Capture the cell that displays the provided text and extract its [x, y] central coordinate. 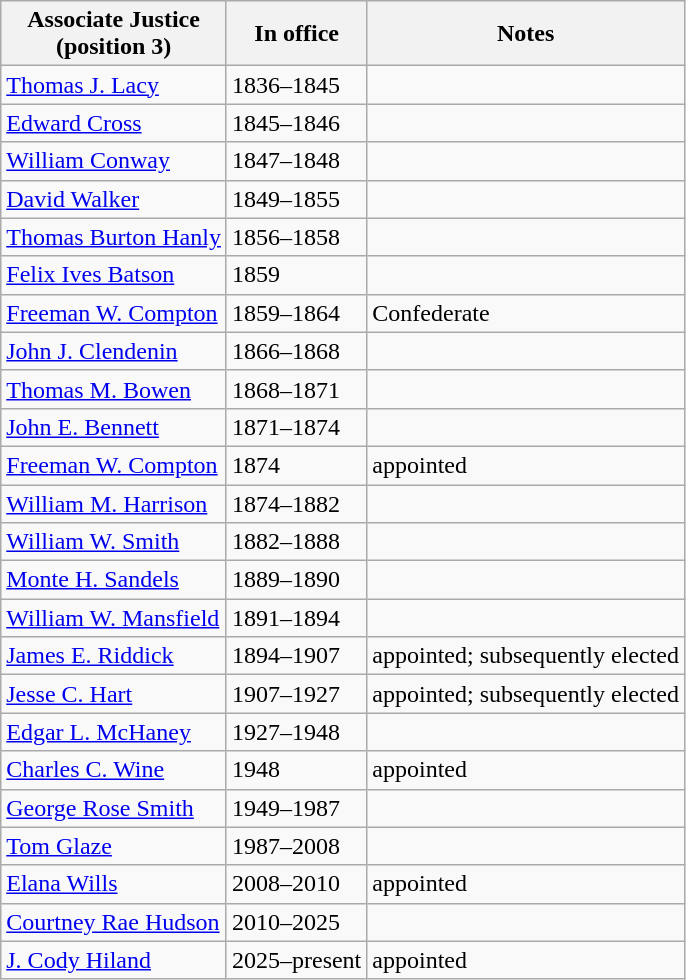
Tom Glaze [114, 846]
1927–1948 [296, 732]
1894–1907 [296, 656]
2008–2010 [296, 884]
1836–1845 [296, 85]
1907–1927 [296, 694]
1856–1858 [296, 237]
Edgar L. McHaney [114, 732]
1859 [296, 275]
1874 [296, 465]
William M. Harrison [114, 503]
Thomas Burton Hanly [114, 237]
1882–1888 [296, 542]
William W. Smith [114, 542]
1987–2008 [296, 846]
Monte H. Sandels [114, 580]
J. Cody Hiland [114, 960]
Courtney Rae Hudson [114, 922]
Thomas J. Lacy [114, 85]
1847–1848 [296, 161]
1891–1894 [296, 618]
2025–present [296, 960]
2010–2025 [296, 922]
Elana Wills [114, 884]
Associate Justice(position 3) [114, 34]
1874–1882 [296, 503]
John E. Bennett [114, 427]
1845–1846 [296, 123]
1949–1987 [296, 808]
1866–1868 [296, 351]
1889–1890 [296, 580]
William Conway [114, 161]
1871–1874 [296, 427]
In office [296, 34]
Edward Cross [114, 123]
Felix Ives Batson [114, 275]
George Rose Smith [114, 808]
Thomas M. Bowen [114, 389]
1849–1855 [296, 199]
Confederate [526, 313]
Jesse C. Hart [114, 694]
Notes [526, 34]
1948 [296, 770]
William W. Mansfield [114, 618]
1868–1871 [296, 389]
James E. Riddick [114, 656]
John J. Clendenin [114, 351]
Charles C. Wine [114, 770]
1859–1864 [296, 313]
David Walker [114, 199]
